Return [x, y] of the center of cell containing provided text 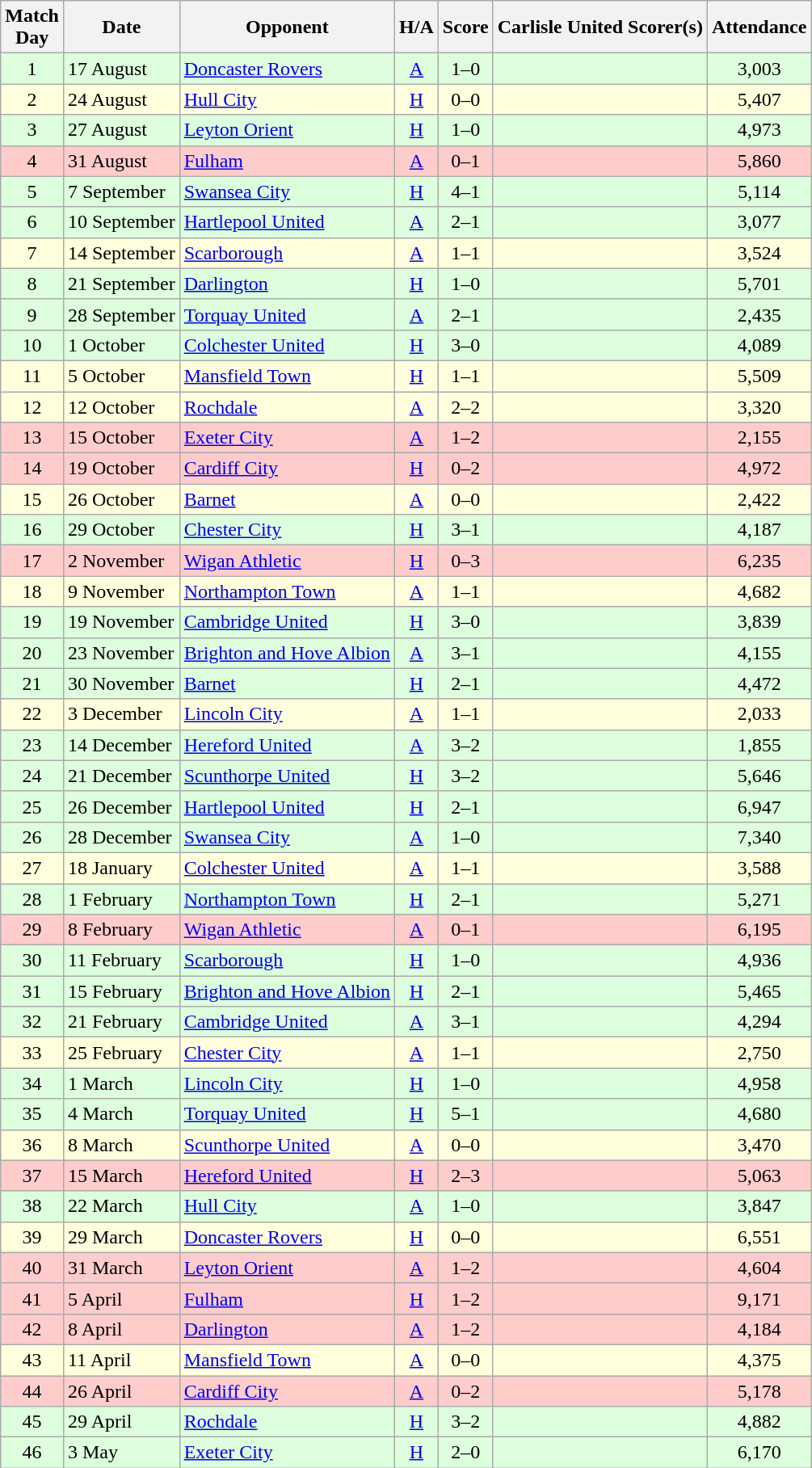
24 [32, 776]
42 [32, 1329]
3 [32, 130]
Date [121, 27]
24 August [121, 99]
4,155 [759, 653]
11 [32, 376]
18 January [121, 868]
4,972 [759, 469]
26 October [121, 499]
23 November [121, 653]
2,750 [759, 1053]
9,171 [759, 1298]
26 December [121, 806]
6,551 [759, 1237]
2 [32, 99]
5,271 [759, 899]
2–3 [465, 1176]
4,187 [759, 530]
22 [32, 714]
17 August [121, 69]
31 [32, 991]
3 December [121, 714]
37 [32, 1176]
Match Day [32, 27]
10 [32, 345]
11 April [121, 1360]
3,470 [759, 1145]
2,435 [759, 314]
5,509 [759, 376]
3,077 [759, 222]
21 February [121, 1022]
26 April [121, 1390]
2,422 [759, 499]
13 [32, 438]
6,947 [759, 806]
Carlisle United Scorer(s) [600, 27]
4 [32, 161]
5,063 [759, 1176]
4,680 [759, 1114]
14 September [121, 253]
38 [32, 1206]
3,588 [759, 868]
25 [32, 806]
3 May [121, 1453]
30 [32, 961]
5,860 [759, 161]
5,465 [759, 991]
6 [32, 222]
9 November [121, 591]
34 [32, 1083]
20 [32, 653]
3,839 [759, 622]
14 [32, 469]
Score [465, 27]
Attendance [759, 27]
21 [32, 684]
43 [32, 1360]
7,340 [759, 837]
4,089 [759, 345]
40 [32, 1268]
5,646 [759, 776]
35 [32, 1114]
46 [32, 1453]
3,524 [759, 253]
5,701 [759, 284]
17 [32, 561]
31 March [121, 1268]
31 August [121, 161]
16 [32, 530]
29 [32, 930]
27 [32, 868]
19 November [121, 622]
4–1 [465, 191]
5–1 [465, 1114]
25 February [121, 1053]
39 [32, 1237]
10 September [121, 222]
5 October [121, 376]
1 October [121, 345]
27 August [121, 130]
41 [32, 1298]
45 [32, 1422]
4,682 [759, 591]
23 [32, 745]
4,375 [759, 1360]
6,170 [759, 1453]
6,235 [759, 561]
29 April [121, 1422]
28 [32, 899]
8 [32, 284]
4,184 [759, 1329]
4,936 [759, 961]
4,472 [759, 684]
1 February [121, 899]
33 [32, 1053]
29 October [121, 530]
2,155 [759, 438]
5 April [121, 1298]
29 March [121, 1237]
28 September [121, 314]
5,178 [759, 1390]
14 December [121, 745]
19 [32, 622]
21 December [121, 776]
Opponent [287, 27]
4,882 [759, 1422]
8 March [121, 1145]
11 February [121, 961]
30 November [121, 684]
8 February [121, 930]
3,847 [759, 1206]
32 [32, 1022]
4,604 [759, 1268]
2–2 [465, 406]
4,958 [759, 1083]
26 [32, 837]
12 [32, 406]
19 October [121, 469]
1 [32, 69]
4 March [121, 1114]
0–3 [465, 561]
6,195 [759, 930]
8 April [121, 1329]
7 September [121, 191]
15 October [121, 438]
5,407 [759, 99]
15 March [121, 1176]
1 March [121, 1083]
21 September [121, 284]
2,033 [759, 714]
5 [32, 191]
18 [32, 591]
4,973 [759, 130]
4,294 [759, 1022]
H/A [417, 27]
22 March [121, 1206]
3,003 [759, 69]
36 [32, 1145]
2 November [121, 561]
44 [32, 1390]
28 December [121, 837]
7 [32, 253]
15 [32, 499]
3,320 [759, 406]
1,855 [759, 745]
2–0 [465, 1453]
12 October [121, 406]
5,114 [759, 191]
9 [32, 314]
15 February [121, 991]
